For the text-containing cell, return its midpoint in (X, Y) coordinate format. 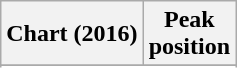
Chart (2016) (72, 34)
Peak position (189, 34)
